From the cell containing the given text, extract its center point as (x, y) coordinate. 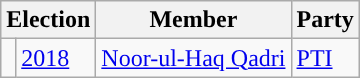
2018 (56, 58)
Party (325, 20)
PTI (325, 58)
Election (48, 20)
Member (194, 20)
Noor-ul-Haq Qadri (194, 58)
